Locate the cell with the specified text and output its (X, Y) center coordinate. 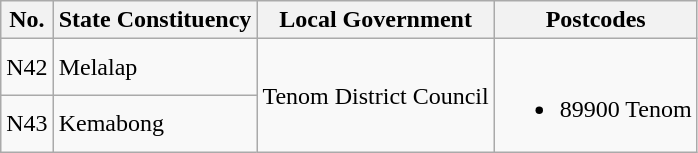
Postcodes (596, 20)
89900 Tenom (596, 96)
N43 (27, 124)
Kemabong (155, 124)
Tenom District Council (376, 96)
No. (27, 20)
Local Government (376, 20)
Melalap (155, 68)
N42 (27, 68)
State Constituency (155, 20)
